Search for the cell housing the specified text and yield its [x, y] center coordinate. 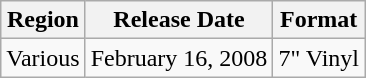
Format [319, 20]
February 16, 2008 [179, 58]
Various [43, 58]
Release Date [179, 20]
7" Vinyl [319, 58]
Region [43, 20]
